Extract the [X, Y] coordinate from the center of the cell holding the provided text.  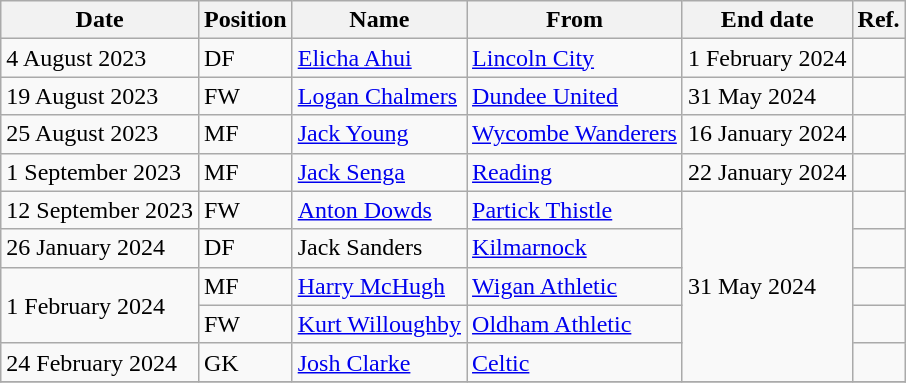
Name [379, 20]
Kurt Willoughby [379, 324]
Dundee United [575, 96]
26 January 2024 [100, 248]
22 January 2024 [767, 172]
GK [245, 362]
25 August 2023 [100, 134]
Josh Clarke [379, 362]
Harry McHugh [379, 286]
From [575, 20]
Jack Sanders [379, 248]
Jack Senga [379, 172]
Partick Thistle [575, 210]
Oldham Athletic [575, 324]
Elicha Ahui [379, 58]
Ref. [878, 20]
Celtic [575, 362]
Wycombe Wanderers [575, 134]
19 August 2023 [100, 96]
Anton Dowds [379, 210]
Lincoln City [575, 58]
12 September 2023 [100, 210]
End date [767, 20]
4 August 2023 [100, 58]
Reading [575, 172]
Date [100, 20]
Jack Young [379, 134]
Logan Chalmers [379, 96]
16 January 2024 [767, 134]
Wigan Athletic [575, 286]
Kilmarnock [575, 248]
1 September 2023 [100, 172]
Position [245, 20]
24 February 2024 [100, 362]
